Capture the cell that displays the provided text and extract its [x, y] central coordinate. 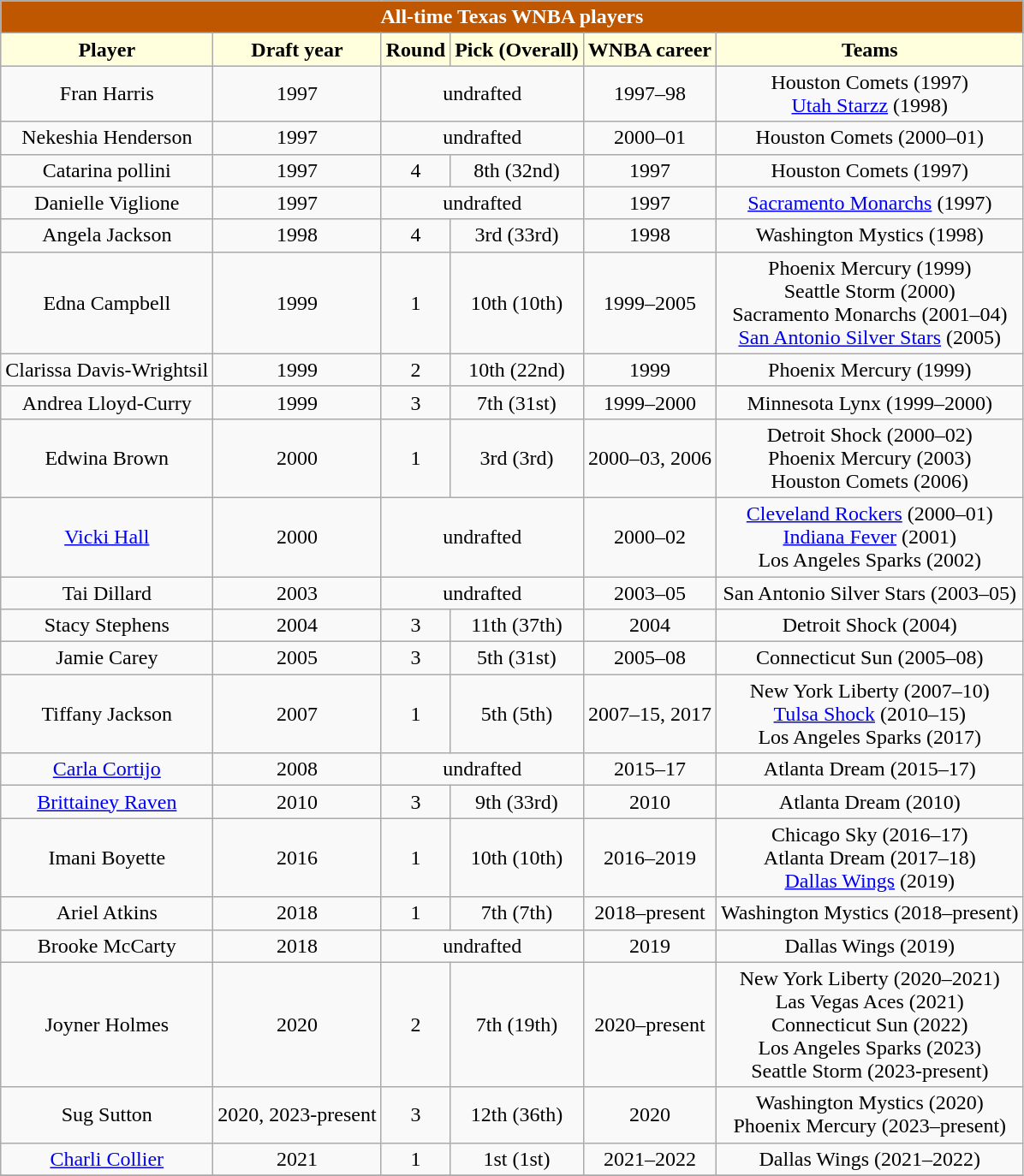
2005–08 [649, 658]
Angela Jackson [107, 235]
2000–02 [649, 537]
Houston Comets (2000–01) [870, 138]
10th (22nd) [517, 370]
2015–17 [649, 769]
Catarina pollini [107, 170]
Sug Sutton [107, 1114]
WNBA career [649, 50]
Detroit Shock (2000–02)Phoenix Mercury (2003)Houston Comets (2006) [870, 458]
Houston Comets (1997)Utah Starzz (1998) [870, 94]
New York Liberty (2020–2021)Las Vegas Aces (2021)Connecticut Sun (2022)Los Angeles Sparks (2023)Seattle Storm (2023-present) [870, 1025]
2020, 2023-present [297, 1114]
2003 [297, 593]
Edna Campbell [107, 303]
11th (37th) [517, 626]
Brittainey Raven [107, 802]
Jamie Carey [107, 658]
Charli Collier [107, 1159]
2003–05 [649, 593]
7th (19th) [517, 1025]
1999–2005 [649, 303]
2007–15, 2017 [649, 714]
3rd (3rd) [517, 458]
Vicki Hall [107, 537]
Washington Mystics (1998) [870, 235]
Houston Comets (1997) [870, 170]
2018–present [649, 913]
Edwina Brown [107, 458]
12th (36th) [517, 1114]
Minnesota Lynx (1999–2000) [870, 402]
Draft year [297, 50]
Fran Harris [107, 94]
Joyner Holmes [107, 1025]
Clarissa Davis-Wrightsil [107, 370]
Phoenix Mercury (1999)Seattle Storm (2000)Sacramento Monarchs (2001–04)San Antonio Silver Stars (2005) [870, 303]
2019 [649, 946]
San Antonio Silver Stars (2003–05) [870, 593]
2000–01 [649, 138]
7th (7th) [517, 913]
2021 [297, 1159]
Round [415, 50]
2008 [297, 769]
Tai Dillard [107, 593]
3rd (33rd) [517, 235]
Washington Mystics (2020)Phoenix Mercury (2023–present) [870, 1114]
9th (33rd) [517, 802]
Ariel Atkins [107, 913]
Brooke McCarty [107, 946]
5th (31st) [517, 658]
Dallas Wings (2019) [870, 946]
Cleveland Rockers (2000–01)Indiana Fever (2001)Los Angeles Sparks (2002) [870, 537]
Tiffany Jackson [107, 714]
Andrea Lloyd-Curry [107, 402]
All-time Texas WNBA players [512, 17]
7th (31st) [517, 402]
1999–2000 [649, 402]
Stacy Stephens [107, 626]
2020–present [649, 1025]
8th (32nd) [517, 170]
Danielle Viglione [107, 203]
Detroit Shock (2004) [870, 626]
Nekeshia Henderson [107, 138]
5th (5th) [517, 714]
Teams [870, 50]
New York Liberty (2007–10)Tulsa Shock (2010–15)Los Angeles Sparks (2017) [870, 714]
Atlanta Dream (2015–17) [870, 769]
1997–98 [649, 94]
Dallas Wings (2021–2022) [870, 1159]
Pick (Overall) [517, 50]
Phoenix Mercury (1999) [870, 370]
Imani Boyette [107, 858]
Atlanta Dream (2010) [870, 802]
Chicago Sky (2016–17)Atlanta Dream (2017–18)Dallas Wings (2019) [870, 858]
2007 [297, 714]
2005 [297, 658]
Washington Mystics (2018–present) [870, 913]
1st (1st) [517, 1159]
Connecticut Sun (2005–08) [870, 658]
2016 [297, 858]
Sacramento Monarchs (1997) [870, 203]
2000–03, 2006 [649, 458]
Carla Cortijo [107, 769]
2016–2019 [649, 858]
2021–2022 [649, 1159]
Player [107, 50]
